Detect which cell encompasses the target text, then output its [x, y] center coordinate. 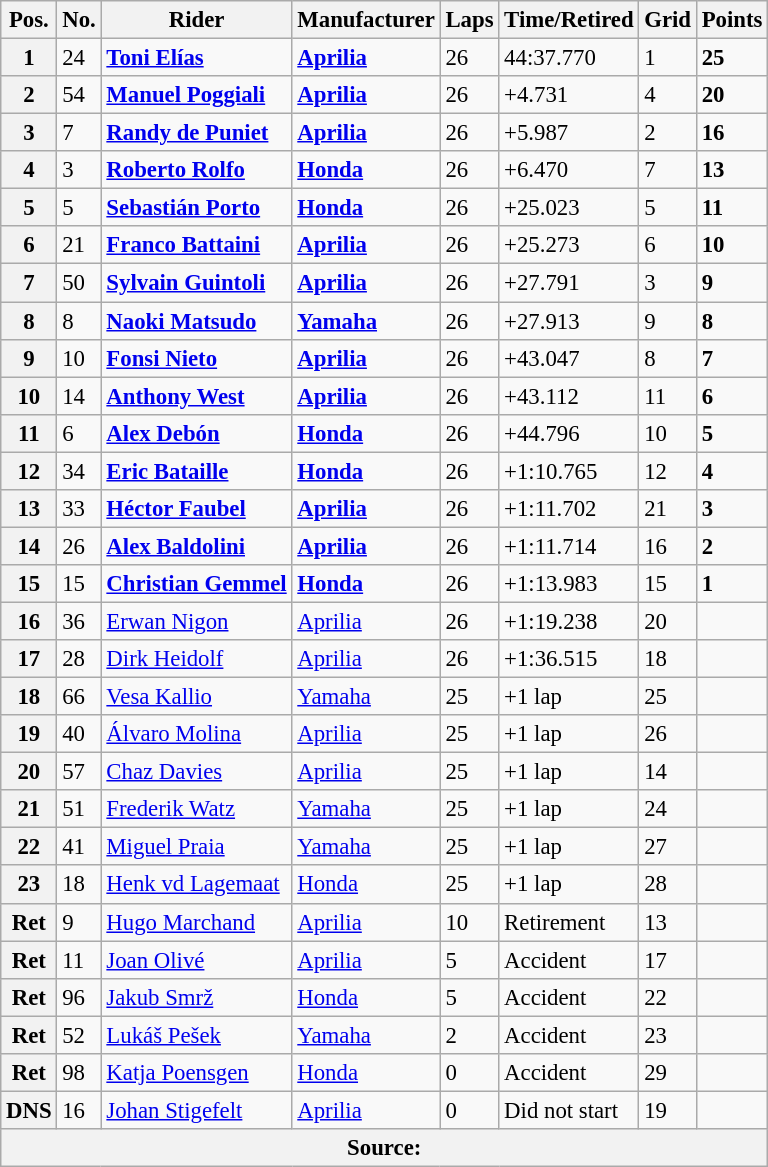
+1:19.238 [569, 621]
44:37.770 [569, 58]
Hugo Marchand [196, 922]
Jakub Smrž [196, 997]
54 [79, 95]
50 [79, 283]
Grid [668, 20]
Roberto Rolfo [196, 170]
Did not start [569, 1110]
Fonsi Nieto [196, 358]
34 [79, 471]
33 [79, 509]
57 [79, 772]
Anthony West [196, 396]
+1:10.765 [569, 471]
Rider [196, 20]
Katja Poensgen [196, 1073]
29 [668, 1073]
Frederik Watz [196, 809]
+4.731 [569, 95]
+25.023 [569, 208]
Álvaro Molina [196, 734]
Manuel Poggiali [196, 95]
+43.112 [569, 396]
52 [79, 1035]
36 [79, 621]
Erwan Nigon [196, 621]
+27.913 [569, 321]
Alex Baldolini [196, 546]
+1:11.702 [569, 509]
Christian Gemmel [196, 584]
Franco Battaini [196, 245]
41 [79, 847]
Naoki Matsudo [196, 321]
No. [79, 20]
+44.796 [569, 433]
Points [732, 20]
+27.791 [569, 283]
Source: [384, 1148]
Lukáš Pešek [196, 1035]
+1:36.515 [569, 659]
Sylvain Guintoli [196, 283]
Time/Retired [569, 20]
+6.470 [569, 170]
Henk vd Lagemaat [196, 885]
Vesa Kallio [196, 697]
Héctor Faubel [196, 509]
Chaz Davies [196, 772]
Johan Stigefelt [196, 1110]
Alex Debón [196, 433]
+5.987 [569, 133]
+25.273 [569, 245]
51 [79, 809]
Sebastián Porto [196, 208]
98 [79, 1073]
DNS [29, 1110]
+1:11.714 [569, 546]
Manufacturer [366, 20]
40 [79, 734]
Joan Olivé [196, 960]
96 [79, 997]
66 [79, 697]
Randy de Puniet [196, 133]
Toni Elías [196, 58]
+1:13.983 [569, 584]
Dirk Heidolf [196, 659]
27 [668, 847]
Eric Bataille [196, 471]
Pos. [29, 20]
Retirement [569, 922]
Miguel Praia [196, 847]
Laps [470, 20]
+43.047 [569, 358]
